Detect which cell encompasses the target text, then output its (X, Y) center coordinate. 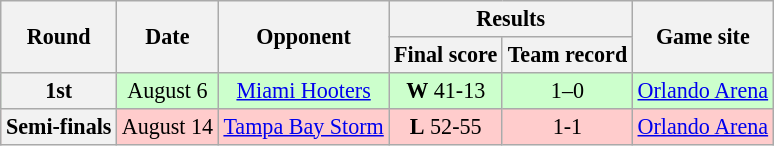
Final score (446, 54)
1–0 (567, 90)
Team record (567, 54)
Semi-finals (59, 126)
Tampa Bay Storm (304, 126)
Date (168, 36)
Opponent (304, 36)
Miami Hooters (304, 90)
W 41-13 (446, 90)
1-1 (567, 126)
August 14 (168, 126)
Game site (702, 36)
1st (59, 90)
Round (59, 36)
Results (510, 18)
August 6 (168, 90)
L 52-55 (446, 126)
